Extract the (X, Y) coordinate from the center of the cell holding the provided text.  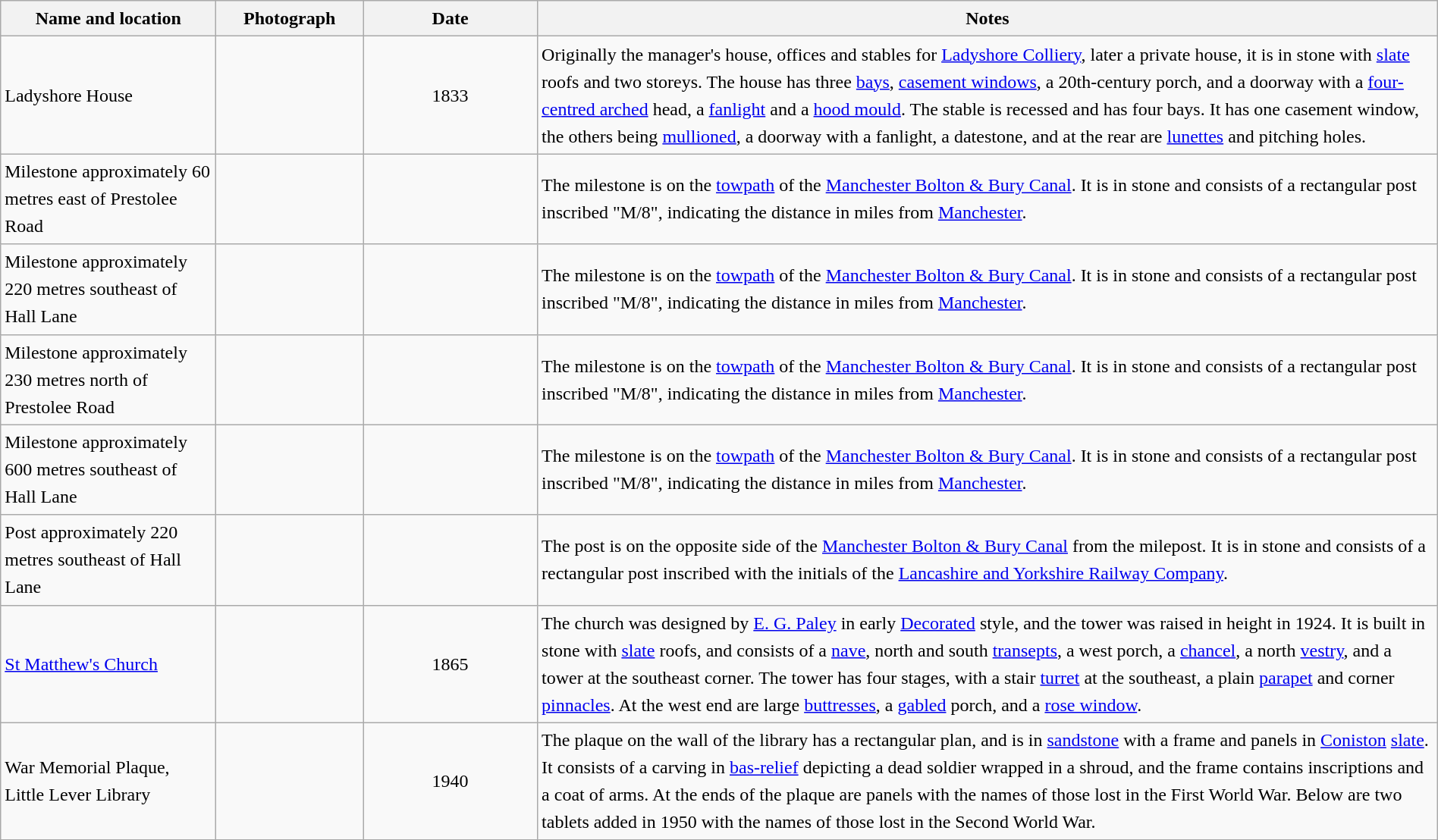
St Matthew's Church (108, 664)
Milestone approximately 220 metres southeast of Hall Lane (108, 290)
Ladyshore House (108, 96)
Name and location (108, 18)
Milestone approximately 60 metres east of Prestolee Road (108, 199)
War Memorial Plaque,Little Lever Library (108, 781)
1940 (451, 781)
Date (451, 18)
Milestone approximately 230 metres north of Prestolee Road (108, 379)
Post approximately 220 metres southeast of Hall Lane (108, 559)
Notes (987, 18)
Milestone approximately 600 metres southeast of Hall Lane (108, 470)
Photograph (290, 18)
1865 (451, 664)
1833 (451, 96)
